Identify which cell holds the provided text, then report its [x, y] central coordinate. 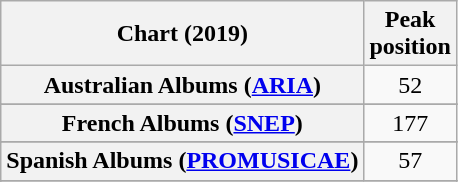
Australian Albums (ARIA) [182, 85]
Chart (2019) [182, 34]
177 [410, 123]
Spanish Albums (PROMUSICAE) [182, 161]
French Albums (SNEP) [182, 123]
52 [410, 85]
Peakposition [410, 34]
57 [410, 161]
